Search for the cell housing the specified text and yield its (x, y) center coordinate. 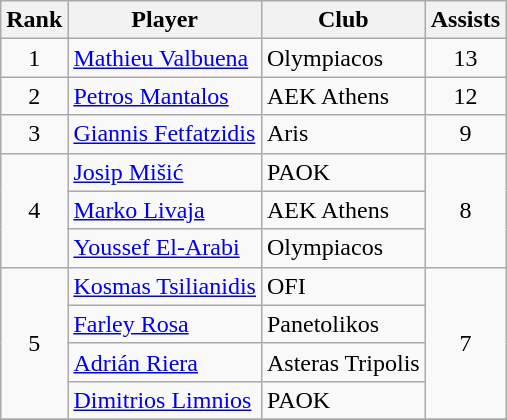
4 (34, 210)
Farley Rosa (165, 324)
Josip Mišić (165, 172)
12 (465, 96)
Giannis Fetfatzidis (165, 134)
Kosmas Tsilianidis (165, 286)
9 (465, 134)
Youssef El-Arabi (165, 248)
2 (34, 96)
3 (34, 134)
1 (34, 58)
Mathieu Valbuena (165, 58)
Petros Mantalos (165, 96)
5 (34, 343)
Rank (34, 20)
OFI (343, 286)
Club (343, 20)
Aris (343, 134)
Panetolikos (343, 324)
Marko Livaja (165, 210)
Adrián Riera (165, 362)
7 (465, 343)
13 (465, 58)
Assists (465, 20)
Asteras Tripolis (343, 362)
8 (465, 210)
Player (165, 20)
Dimitrios Limnios (165, 400)
